Detect which cell encompasses the target text, then output its (x, y) center coordinate. 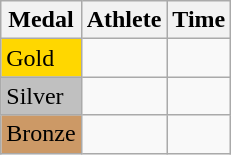
Gold (41, 58)
Silver (41, 96)
Medal (41, 20)
Athlete (124, 20)
Time (199, 20)
Bronze (41, 134)
